Detect which cell encompasses the target text, then output its [X, Y] center coordinate. 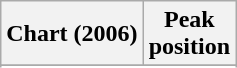
Peakposition [189, 34]
Chart (2006) [72, 34]
